Locate the cell with the specified text and output its (x, y) center coordinate. 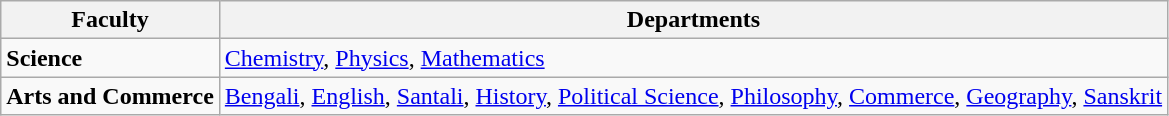
Arts and Commerce (110, 96)
Science (110, 58)
Chemistry, Physics, Mathematics (693, 58)
Departments (693, 20)
Faculty (110, 20)
Bengali, English, Santali, History, Political Science, Philosophy, Commerce, Geography, Sanskrit (693, 96)
